Identify which cell holds the provided text, then report its [x, y] central coordinate. 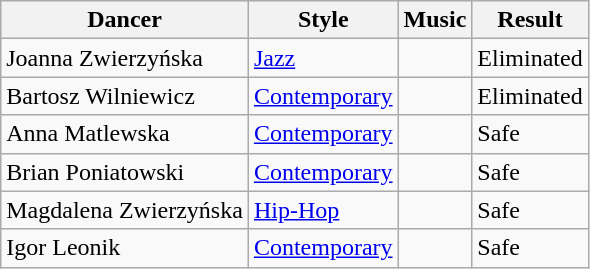
Jazz [323, 58]
Brian Poniatowski [125, 172]
Dancer [125, 20]
Magdalena Zwierzyńska [125, 210]
Igor Leonik [125, 248]
Anna Matlewska [125, 134]
Bartosz Wilniewicz [125, 96]
Hip-Hop [323, 210]
Result [530, 20]
Music [435, 20]
Style [323, 20]
Joanna Zwierzyńska [125, 58]
